Determine the [x, y] coordinate at the center of the cell enclosing the given text.  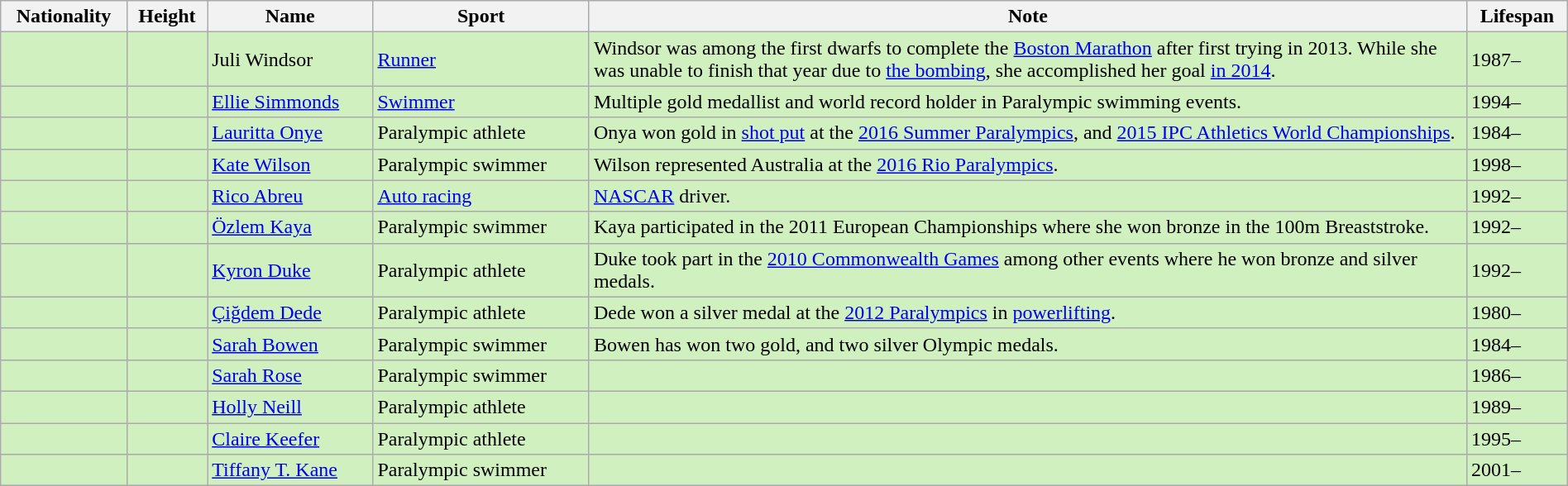
Auto racing [481, 196]
1994– [1517, 102]
1989– [1517, 407]
Rico Abreu [290, 196]
Note [1027, 17]
Wilson represented Australia at the 2016 Rio Paralympics. [1027, 164]
Duke took part in the 2010 Commonwealth Games among other events where he won bronze and silver medals. [1027, 269]
1995– [1517, 439]
Kyron Duke [290, 269]
Nationality [64, 17]
Sport [481, 17]
Height [167, 17]
Çiğdem Dede [290, 312]
NASCAR driver. [1027, 196]
2001– [1517, 470]
Holly Neill [290, 407]
Onya won gold in shot put at the 2016 Summer Paralympics, and 2015 IPC Athletics World Championships. [1027, 133]
Multiple gold medallist and world record holder in Paralympic swimming events. [1027, 102]
Ellie Simmonds [290, 102]
Dede won a silver medal at the 2012 Paralympics in powerlifting. [1027, 312]
Claire Keefer [290, 439]
Lauritta Onye [290, 133]
1998– [1517, 164]
Sarah Bowen [290, 344]
Kate Wilson [290, 164]
Kaya participated in the 2011 European Championships where she won bronze in the 100m Breaststroke. [1027, 227]
Name [290, 17]
Özlem Kaya [290, 227]
Lifespan [1517, 17]
1980– [1517, 312]
1987– [1517, 60]
Sarah Rose [290, 375]
1986– [1517, 375]
Swimmer [481, 102]
Bowen has won two gold, and two silver Olympic medals. [1027, 344]
Runner [481, 60]
Tiffany T. Kane [290, 470]
Juli Windsor [290, 60]
